Locate the cell with the specified text and output its [X, Y] center coordinate. 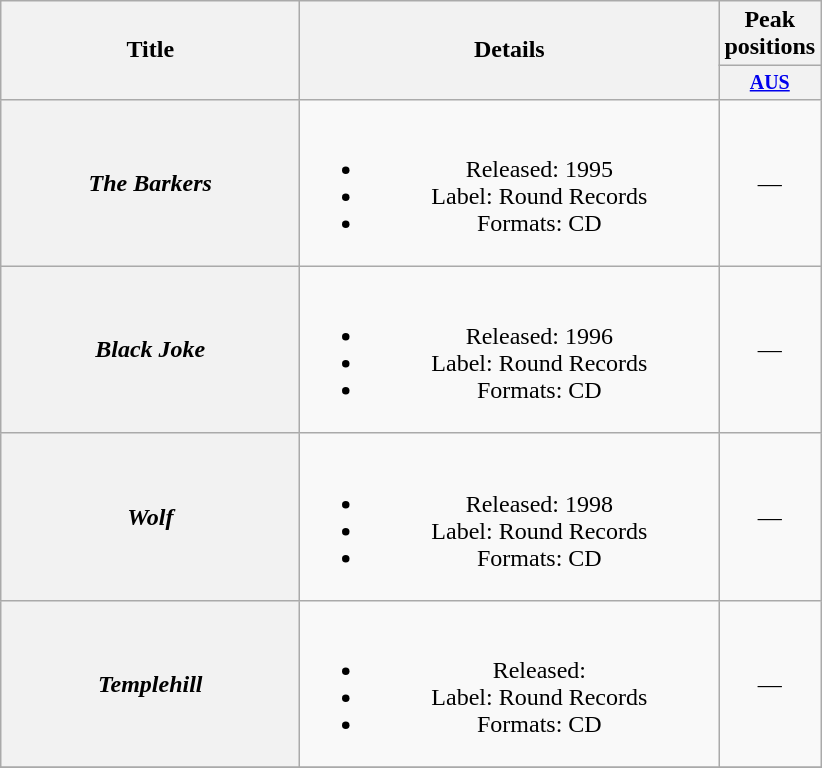
Black Joke [150, 350]
Wolf [150, 516]
The Barkers [150, 182]
Templehill [150, 684]
Details [510, 50]
AUS [770, 82]
Released: 1995Label: Round RecordsFormats: CD [510, 182]
Released:Label: Round RecordsFormats: CD [510, 684]
Released: 1996Label: Round Records Formats: CD [510, 350]
Peak positions [770, 34]
Released: 1998Label: Round RecordsFormats: CD [510, 516]
Title [150, 50]
